For the text-containing cell, return its midpoint in (X, Y) coordinate format. 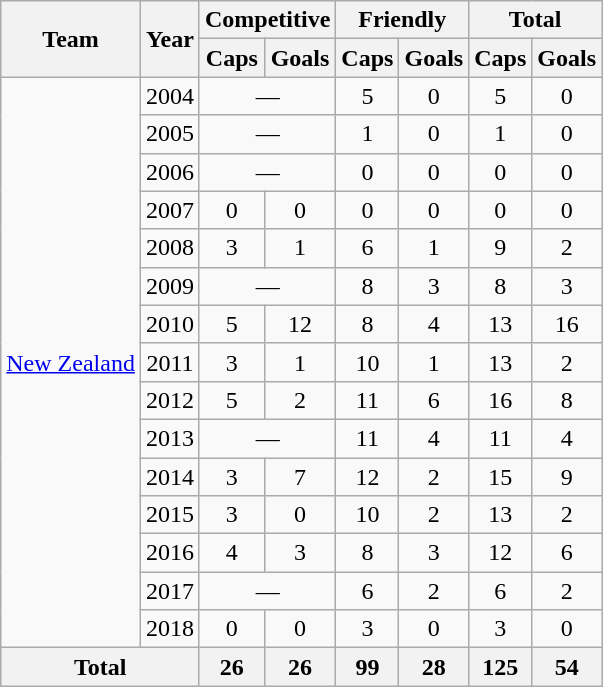
2004 (170, 96)
New Zealand (71, 362)
Competitive (267, 20)
2007 (170, 210)
2010 (170, 324)
2013 (170, 438)
2015 (170, 515)
2009 (170, 286)
Year (170, 39)
54 (567, 667)
2005 (170, 134)
28 (434, 667)
2012 (170, 400)
125 (500, 667)
2017 (170, 591)
Friendly (402, 20)
2014 (170, 477)
99 (368, 667)
7 (300, 477)
2006 (170, 172)
2008 (170, 248)
Team (71, 39)
15 (500, 477)
2018 (170, 629)
2016 (170, 553)
2011 (170, 362)
